Identify which cell holds the provided text, then report its [X, Y] central coordinate. 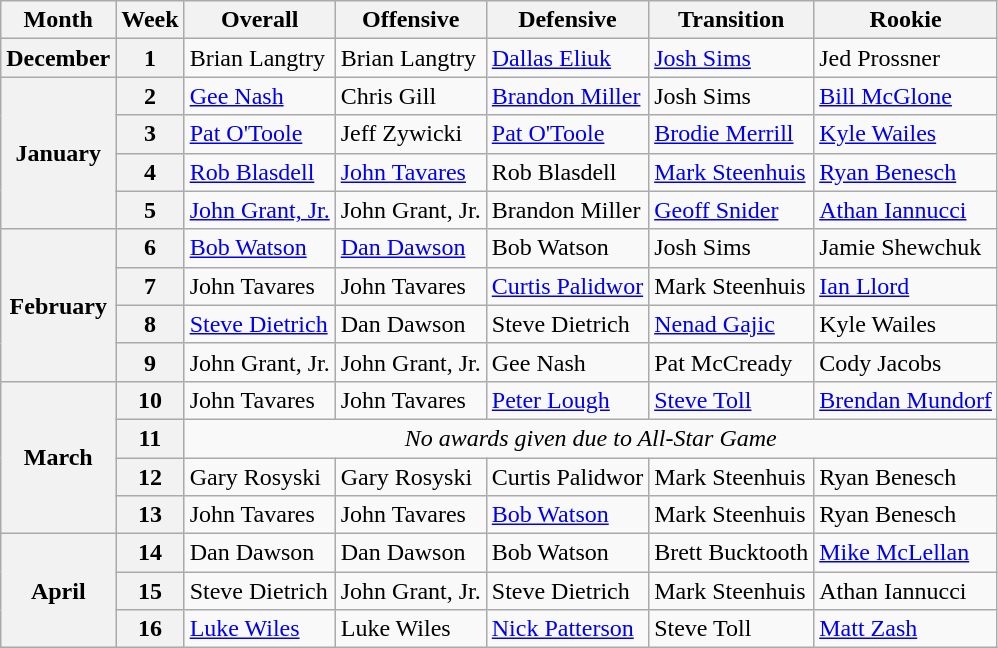
April [58, 591]
Bill McGlone [906, 96]
Dallas Eliuk [567, 58]
Nick Patterson [567, 629]
3 [150, 134]
5 [150, 210]
Jamie Shewchuk [906, 248]
12 [150, 477]
Nenad Gajic [732, 324]
1 [150, 58]
Month [58, 20]
Pat McCready [732, 362]
Mike McLellan [906, 553]
16 [150, 629]
14 [150, 553]
7 [150, 286]
Brett Bucktooth [732, 553]
Rookie [906, 20]
December [58, 58]
9 [150, 362]
Peter Lough [567, 400]
Geoff Snider [732, 210]
Overall [260, 20]
Jed Prossner [906, 58]
4 [150, 172]
Chris Gill [410, 96]
March [58, 457]
Ian Llord [906, 286]
No awards given due to All-Star Game [590, 438]
13 [150, 515]
Brendan Mundorf [906, 400]
Week [150, 20]
8 [150, 324]
6 [150, 248]
Cody Jacobs [906, 362]
Offensive [410, 20]
January [58, 153]
February [58, 305]
Matt Zash [906, 629]
Jeff Zywicki [410, 134]
15 [150, 591]
10 [150, 400]
Defensive [567, 20]
Brodie Merrill [732, 134]
Transition [732, 20]
11 [150, 438]
2 [150, 96]
